Extract the [x, y] coordinate from the center of the cell holding the provided text.  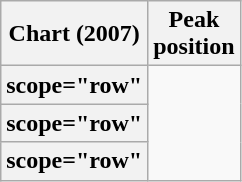
Chart (2007) [74, 34]
Peakposition [194, 34]
